Output the [X, Y] coordinate of the center of the cell containing the given text.  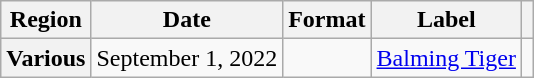
Balming Tiger [446, 58]
September 1, 2022 [187, 58]
Label [446, 20]
Date [187, 20]
Format [327, 20]
Various [46, 58]
Region [46, 20]
